Scan for the cell matching the given text and deliver its (X, Y) coordinate at center. 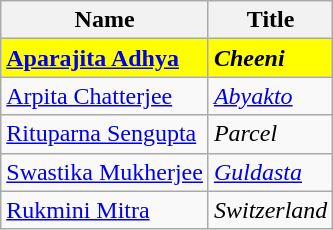
Parcel (270, 134)
Arpita Chatterjee (105, 96)
Rituparna Sengupta (105, 134)
Guldasta (270, 172)
Rukmini Mitra (105, 210)
Aparajita Adhya (105, 58)
Title (270, 20)
Switzerland (270, 210)
Name (105, 20)
Cheeni (270, 58)
Swastika Mukherjee (105, 172)
Abyakto (270, 96)
